Return the [X, Y] coordinate for the center point of the cell that contains the specified text.  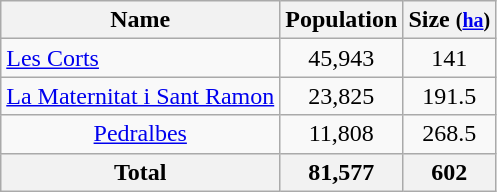
Size (ha) [450, 20]
Total [140, 172]
Les Corts [140, 58]
141 [450, 58]
45,943 [342, 58]
Name [140, 20]
81,577 [342, 172]
Population [342, 20]
La Maternitat i Sant Ramon [140, 96]
602 [450, 172]
Pedralbes [140, 134]
268.5 [450, 134]
11,808 [342, 134]
191.5 [450, 96]
23,825 [342, 96]
